For the text-containing cell, return its midpoint in (x, y) coordinate format. 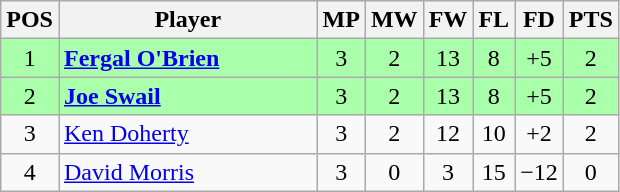
Joe Swail (188, 96)
Player (188, 20)
+2 (540, 134)
Ken Doherty (188, 134)
1 (30, 58)
POS (30, 20)
Fergal O'Brien (188, 58)
MP (341, 20)
4 (30, 172)
12 (448, 134)
FD (540, 20)
−12 (540, 172)
10 (494, 134)
15 (494, 172)
PTS (590, 20)
David Morris (188, 172)
FW (448, 20)
FL (494, 20)
MW (394, 20)
